Locate the cell with the specified text and output its (X, Y) center coordinate. 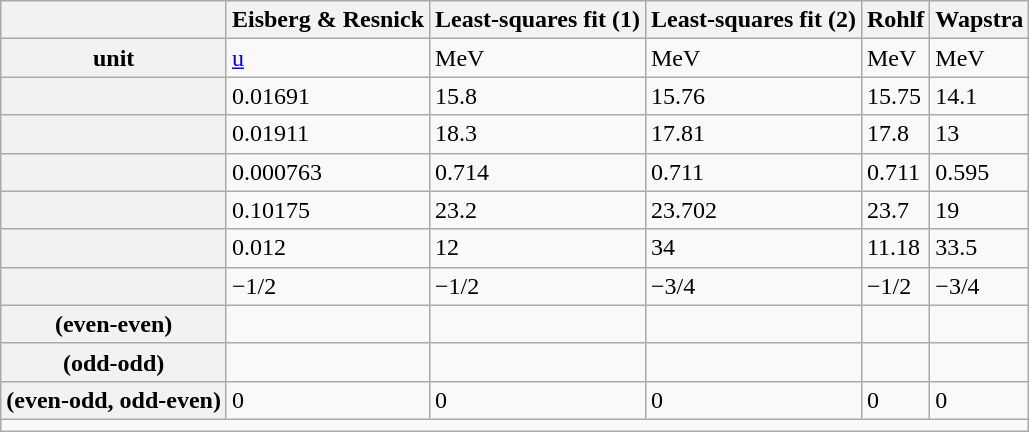
0.10175 (328, 210)
19 (980, 210)
12 (538, 248)
0.01911 (328, 134)
23.7 (895, 210)
Eisberg & Resnick (328, 20)
17.81 (753, 134)
18.3 (538, 134)
unit (114, 58)
Least-squares fit (1) (538, 20)
(even-even) (114, 324)
(odd-odd) (114, 362)
34 (753, 248)
15.75 (895, 96)
15.8 (538, 96)
15.76 (753, 96)
0.714 (538, 172)
14.1 (980, 96)
Rohlf (895, 20)
0.595 (980, 172)
0.012 (328, 248)
11.18 (895, 248)
23.2 (538, 210)
17.8 (895, 134)
Wapstra (980, 20)
0.000763 (328, 172)
23.702 (753, 210)
Least-squares fit (2) (753, 20)
33.5 (980, 248)
13 (980, 134)
(even-odd, odd-even) (114, 400)
0.01691 (328, 96)
u (328, 58)
